Identify which cell holds the provided text, then report its [X, Y] central coordinate. 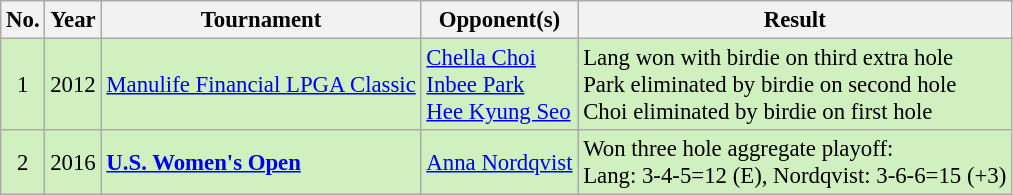
U.S. Women's Open [261, 162]
Manulife Financial LPGA Classic [261, 85]
Lang won with birdie on third extra holePark eliminated by birdie on second holeChoi eliminated by birdie on first hole [795, 85]
2012 [73, 85]
Result [795, 20]
2016 [73, 162]
Anna Nordqvist [500, 162]
2 [23, 162]
No. [23, 20]
Won three hole aggregate playoff:Lang: 3-4-5=12 (E), Nordqvist: 3-6-6=15 (+3) [795, 162]
Chella Choi Inbee Park Hee Kyung Seo [500, 85]
Year [73, 20]
Tournament [261, 20]
Opponent(s) [500, 20]
1 [23, 85]
